Output the (x, y) coordinate of the center of the cell containing the given text.  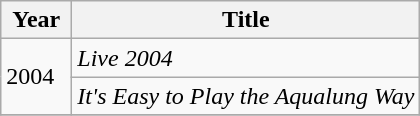
Year (36, 20)
Title (246, 20)
Live 2004 (246, 58)
2004 (36, 77)
It's Easy to Play the Aqualung Way (246, 96)
